Output the (x, y) coordinate of the center of the cell containing the given text.  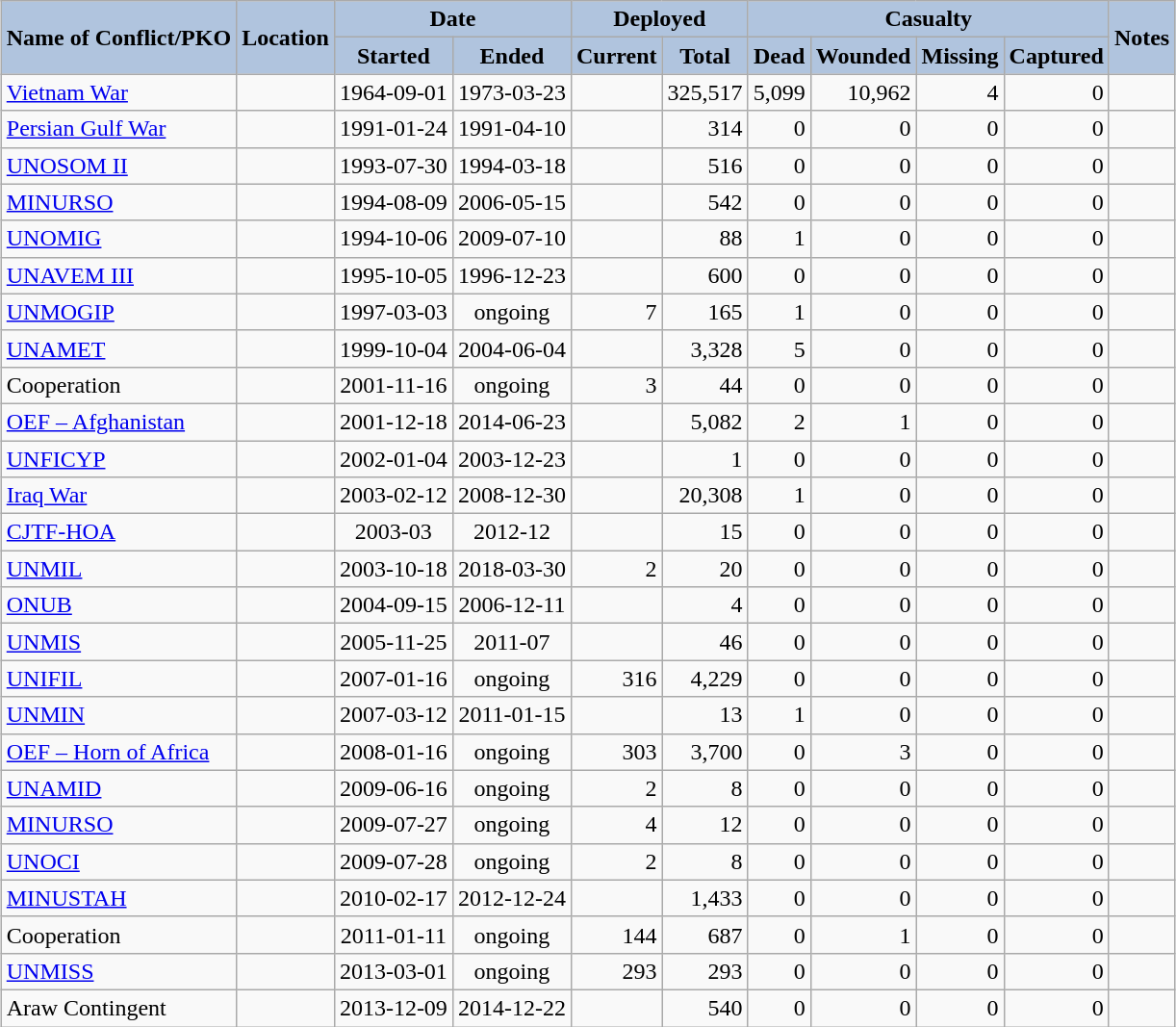
3,700 (704, 752)
Notes (1141, 38)
2008-12-30 (512, 496)
1994-10-06 (393, 239)
UNIFIL (118, 679)
UNFICYP (118, 459)
2006-05-15 (512, 202)
UNOSOM II (118, 166)
Name of Conflict/PKO (118, 38)
46 (704, 642)
UNMIS (118, 642)
2012-12-24 (512, 898)
2009-07-28 (393, 861)
Iraq War (118, 496)
303 (616, 752)
314 (704, 129)
Total (704, 56)
687 (704, 935)
600 (704, 275)
2003-03 (393, 532)
UNMIN (118, 715)
2010-02-17 (393, 898)
7 (616, 312)
44 (704, 385)
UNAVEM III (118, 275)
3,328 (704, 348)
13 (704, 715)
1995-10-05 (393, 275)
Current (616, 56)
5,082 (704, 422)
OEF – Horn of Africa (118, 752)
UNMOGIP (118, 312)
Wounded (863, 56)
4,229 (704, 679)
Missing (960, 56)
1964-09-01 (393, 92)
542 (704, 202)
1993-07-30 (393, 166)
2004-06-04 (512, 348)
1991-04-10 (512, 129)
2007-03-12 (393, 715)
2002-01-04 (393, 459)
20 (704, 569)
Persian Gulf War (118, 129)
Ended (512, 56)
UNMISS (118, 971)
2006-12-11 (512, 605)
1996-12-23 (512, 275)
2005-11-25 (393, 642)
Started (393, 56)
UNMIL (118, 569)
316 (616, 679)
144 (616, 935)
Location (286, 38)
5 (780, 348)
2003-02-12 (393, 496)
20,308 (704, 496)
2001-11-16 (393, 385)
1973-03-23 (512, 92)
2001-12-18 (393, 422)
516 (704, 166)
Vietnam War (118, 92)
UNAMET (118, 348)
2009-07-10 (512, 239)
Dead (780, 56)
2011-01-11 (393, 935)
1994-08-09 (393, 202)
Araw Contingent (118, 1008)
2011-01-15 (512, 715)
UNOCI (118, 861)
12 (704, 825)
MINUSTAH (118, 898)
UNOMIG (118, 239)
2014-06-23 (512, 422)
CJTF-HOA (118, 532)
ONUB (118, 605)
2018-03-30 (512, 569)
325,517 (704, 92)
2004-09-15 (393, 605)
10,962 (863, 92)
2012-12 (512, 532)
Captured (1057, 56)
165 (704, 312)
1997-03-03 (393, 312)
15 (704, 532)
540 (704, 1008)
1994-03-18 (512, 166)
5,099 (780, 92)
88 (704, 239)
UNAMID (118, 788)
2011-07 (512, 642)
OEF – Afghanistan (118, 422)
2013-03-01 (393, 971)
2014-12-22 (512, 1008)
2009-06-16 (393, 788)
2013-12-09 (393, 1008)
2003-12-23 (512, 459)
1991-01-24 (393, 129)
1999-10-04 (393, 348)
1,433 (704, 898)
2009-07-27 (393, 825)
Date (452, 19)
Deployed (659, 19)
2007-01-16 (393, 679)
Casualty (928, 19)
2003-10-18 (393, 569)
2008-01-16 (393, 752)
